Detect which cell encompasses the target text, then output its (x, y) center coordinate. 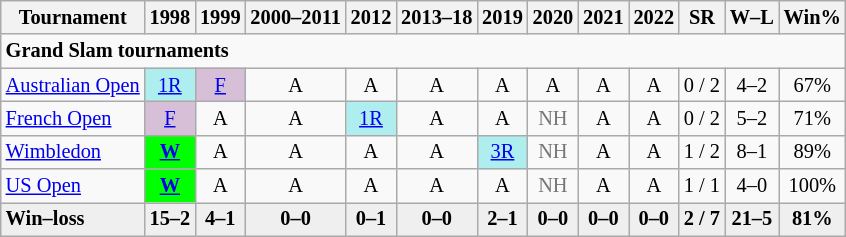
1998 (170, 17)
71% (812, 118)
Australian Open (73, 85)
US Open (73, 186)
67% (812, 85)
2 / 7 (702, 219)
2–1 (502, 219)
French Open (73, 118)
Win% (812, 17)
Grand Slam tournaments (424, 51)
89% (812, 152)
8–1 (752, 152)
2000–2011 (295, 17)
1 / 1 (702, 186)
21–5 (752, 219)
15–2 (170, 219)
2012 (371, 17)
1999 (220, 17)
Wimbledon (73, 152)
81% (812, 219)
2022 (654, 17)
0–1 (371, 219)
2013–18 (436, 17)
Win–loss (73, 219)
3R (502, 152)
Tournament (73, 17)
2021 (603, 17)
100% (812, 186)
4–1 (220, 219)
2019 (502, 17)
4–2 (752, 85)
W–L (752, 17)
SR (702, 17)
4–0 (752, 186)
2020 (553, 17)
5–2 (752, 118)
1 / 2 (702, 152)
